Capture the cell that displays the provided text and extract its [x, y] central coordinate. 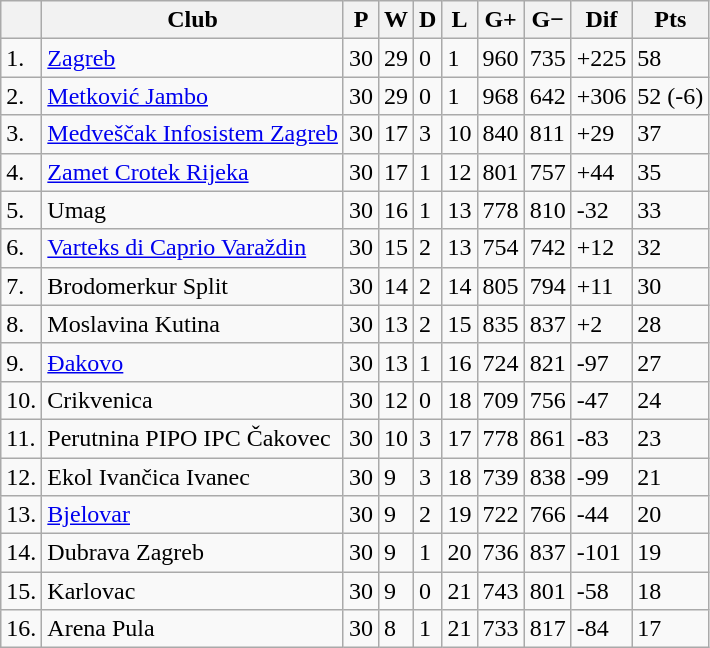
8 [396, 629]
+225 [602, 58]
Đakovo [193, 362]
757 [548, 172]
D [428, 20]
14. [22, 553]
733 [500, 629]
15. [22, 591]
-47 [602, 400]
Medveščak Infosistem Zagreb [193, 134]
840 [500, 134]
28 [670, 324]
756 [548, 400]
838 [548, 477]
Varteks di Caprio Varaždin [193, 248]
Bjelovar [193, 515]
Metković Jambo [193, 96]
+11 [602, 286]
+306 [602, 96]
10. [22, 400]
709 [500, 400]
27 [670, 362]
724 [500, 362]
9. [22, 362]
2. [22, 96]
Brodomerkur Split [193, 286]
Ekol Ivančica Ivanec [193, 477]
-84 [602, 629]
Dif [602, 20]
817 [548, 629]
Pts [670, 20]
L [460, 20]
-101 [602, 553]
3. [22, 134]
754 [500, 248]
6. [22, 248]
58 [670, 58]
+12 [602, 248]
Club [193, 20]
Karlovac [193, 591]
13. [22, 515]
-58 [602, 591]
37 [670, 134]
23 [670, 438]
8. [22, 324]
+29 [602, 134]
Umag [193, 210]
811 [548, 134]
Zagreb [193, 58]
794 [548, 286]
Arena Pula [193, 629]
Dubrava Zagreb [193, 553]
821 [548, 362]
835 [500, 324]
968 [500, 96]
P [360, 20]
W [396, 20]
810 [548, 210]
16. [22, 629]
766 [548, 515]
742 [548, 248]
4. [22, 172]
G+ [500, 20]
Perutnina PIPO IPC Čakovec [193, 438]
35 [670, 172]
861 [548, 438]
739 [500, 477]
642 [548, 96]
5. [22, 210]
735 [548, 58]
11. [22, 438]
-99 [602, 477]
12. [22, 477]
805 [500, 286]
960 [500, 58]
52 (-6) [670, 96]
722 [500, 515]
736 [500, 553]
Zamet Crotek Rijeka [193, 172]
Moslavina Kutina [193, 324]
743 [500, 591]
-97 [602, 362]
24 [670, 400]
Crikvenica [193, 400]
7. [22, 286]
+44 [602, 172]
-32 [602, 210]
33 [670, 210]
-83 [602, 438]
1. [22, 58]
32 [670, 248]
G− [548, 20]
-44 [602, 515]
+2 [602, 324]
